Provide the [x, y] coordinate of the cell's center where the given text is located.  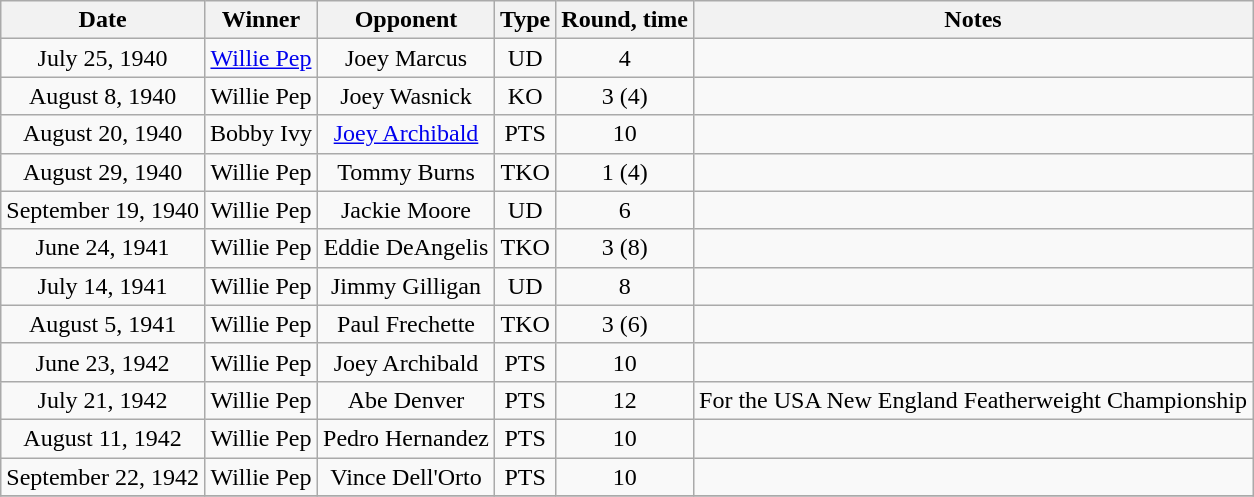
Joey Marcus [406, 58]
September 19, 1940 [103, 210]
Date [103, 20]
3 (8) [625, 248]
Type [526, 20]
Opponent [406, 20]
3 (6) [625, 324]
August 20, 1940 [103, 134]
For the USA New England Featherweight Championship [974, 400]
August 8, 1940 [103, 96]
August 5, 1941 [103, 324]
Winner [260, 20]
Abe Denver [406, 400]
September 22, 1942 [103, 477]
KO [526, 96]
July 25, 1940 [103, 58]
August 29, 1940 [103, 172]
1 (4) [625, 172]
Paul Frechette [406, 324]
Notes [974, 20]
Round, time [625, 20]
June 24, 1941 [103, 248]
Vince Dell'Orto [406, 477]
July 21, 1942 [103, 400]
Tommy Burns [406, 172]
July 14, 1941 [103, 286]
June 23, 1942 [103, 362]
4 [625, 58]
Jackie Moore [406, 210]
Bobby Ivy [260, 134]
6 [625, 210]
August 11, 1942 [103, 438]
Joey Wasnick [406, 96]
Jimmy Gilligan [406, 286]
Eddie DeAngelis [406, 248]
12 [625, 400]
3 (4) [625, 96]
Pedro Hernandez [406, 438]
8 [625, 286]
